For the text-containing cell, return its midpoint in [X, Y] coordinate format. 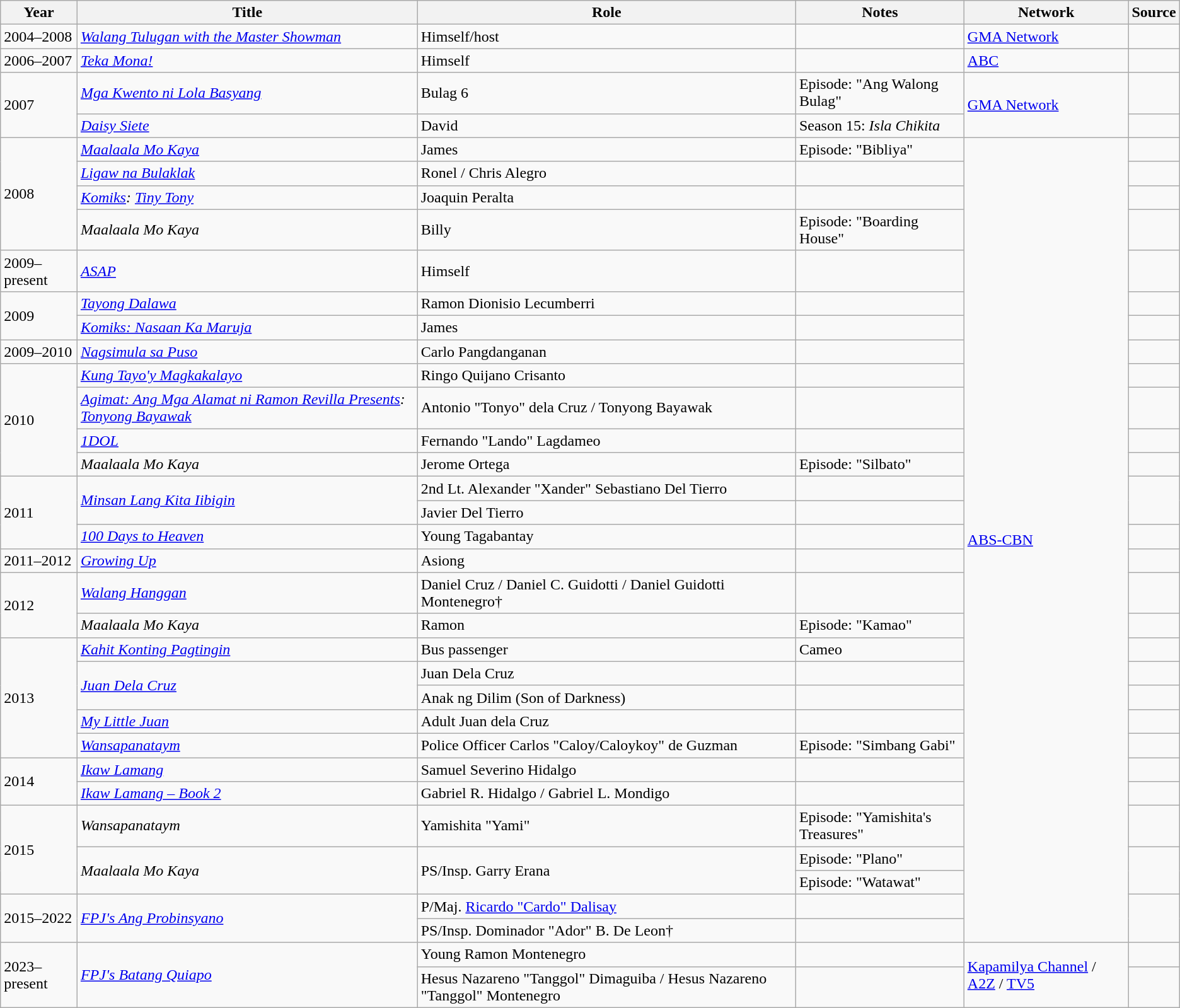
PS/Insp. Garry Erana [606, 871]
Komiks: Nasaan Ka Maruja [247, 327]
Source [1154, 13]
2011 [39, 513]
2023–present [39, 975]
Episode: "Silbato" [880, 465]
Ligaw na Bulaklak [247, 173]
2015–2022 [39, 918]
2014 [39, 782]
Teka Mona! [247, 61]
Minsan Lang Kita Iibigin [247, 501]
2010 [39, 420]
Episode: "Simbang Gabi" [880, 745]
Mga Kwento ni Lola Basyang [247, 93]
ASAP [247, 271]
Samuel Severino Hidalgo [606, 770]
Ramon [606, 625]
2nd Lt. Alexander "Xander" Sebastiano Del Tierro [606, 489]
Title [247, 13]
2008 [39, 194]
Hesus Nazareno "Tanggol" Dimaguiba / Hesus Nazareno "Tanggol" Montenegro [606, 987]
Anak ng Dilim (Son of Darkness) [606, 697]
Young Tagabantay [606, 536]
100 Days to Heaven [247, 536]
Nagsimula sa Puso [247, 351]
Bulag 6 [606, 93]
Komiks: Tiny Tony [247, 197]
Jerome Ortega [606, 465]
Episode: "Plano" [880, 859]
Walang Tulugan with the Master Showman [247, 37]
Kapamilya Channel / A2Z / TV5 [1046, 975]
Carlo Pangdanganan [606, 351]
Himself/host [606, 37]
Daniel Cruz / Daniel C. Guidotti / Daniel Guidotti Montenegro† [606, 593]
Notes [880, 13]
David [606, 125]
Bus passenger [606, 649]
Kahit Konting Pagtingin [247, 649]
2015 [39, 850]
Episode: "Boarding House" [880, 229]
Episode: "Yamishita's Treasures" [880, 826]
Asiong [606, 560]
Ringo Quijano Crisanto [606, 376]
Antonio "Tonyo" dela Cruz / Tonyong Bayawak [606, 408]
Tayong Dalawa [247, 303]
2011–2012 [39, 560]
2004–2008 [39, 37]
Young Ramon Montenegro [606, 954]
Adult Juan dela Cruz [606, 721]
PS/Insp. Dominador "Ador" B. De Leon† [606, 930]
Year [39, 13]
ABS-CBN [1046, 540]
Police Officer Carlos "Caloy/Caloykoy" de Guzman [606, 745]
2009–present [39, 271]
2007 [39, 105]
ABC [1046, 61]
Season 15: Isla Chikita [880, 125]
Daisy Siete [247, 125]
Cameo [880, 649]
2009 [39, 315]
Ikaw Lamang – Book 2 [247, 794]
Role [606, 13]
Kung Tayo'y Magkakalayo [247, 376]
FPJ's Batang Quiapo [247, 975]
Episode: "Kamao" [880, 625]
2012 [39, 605]
Ramon Dionisio Lecumberri [606, 303]
Ronel / Chris Alegro [606, 173]
Javier Del Tierro [606, 513]
Joaquin Peralta [606, 197]
Agimat: Ang Mga Alamat ni Ramon Revilla Presents: Tonyong Bayawak [247, 408]
2009–2010 [39, 351]
Episode: "Bibliya" [880, 149]
Billy [606, 229]
2006–2007 [39, 61]
Growing Up [247, 560]
Network [1046, 13]
Fernando "Lando" Lagdameo [606, 441]
Ikaw Lamang [247, 770]
Episode: "Ang Walong Bulag" [880, 93]
Episode: "Watawat" [880, 883]
1DOL [247, 441]
FPJ's Ang Probinsyano [247, 918]
Yamishita "Yami" [606, 826]
My Little Juan [247, 721]
P/Maj. Ricardo "Cardo" Dalisay [606, 907]
2013 [39, 697]
Walang Hanggan [247, 593]
Gabriel R. Hidalgo / Gabriel L. Mondigo [606, 794]
